Locate the cell with the specified text and output its [X, Y] center coordinate. 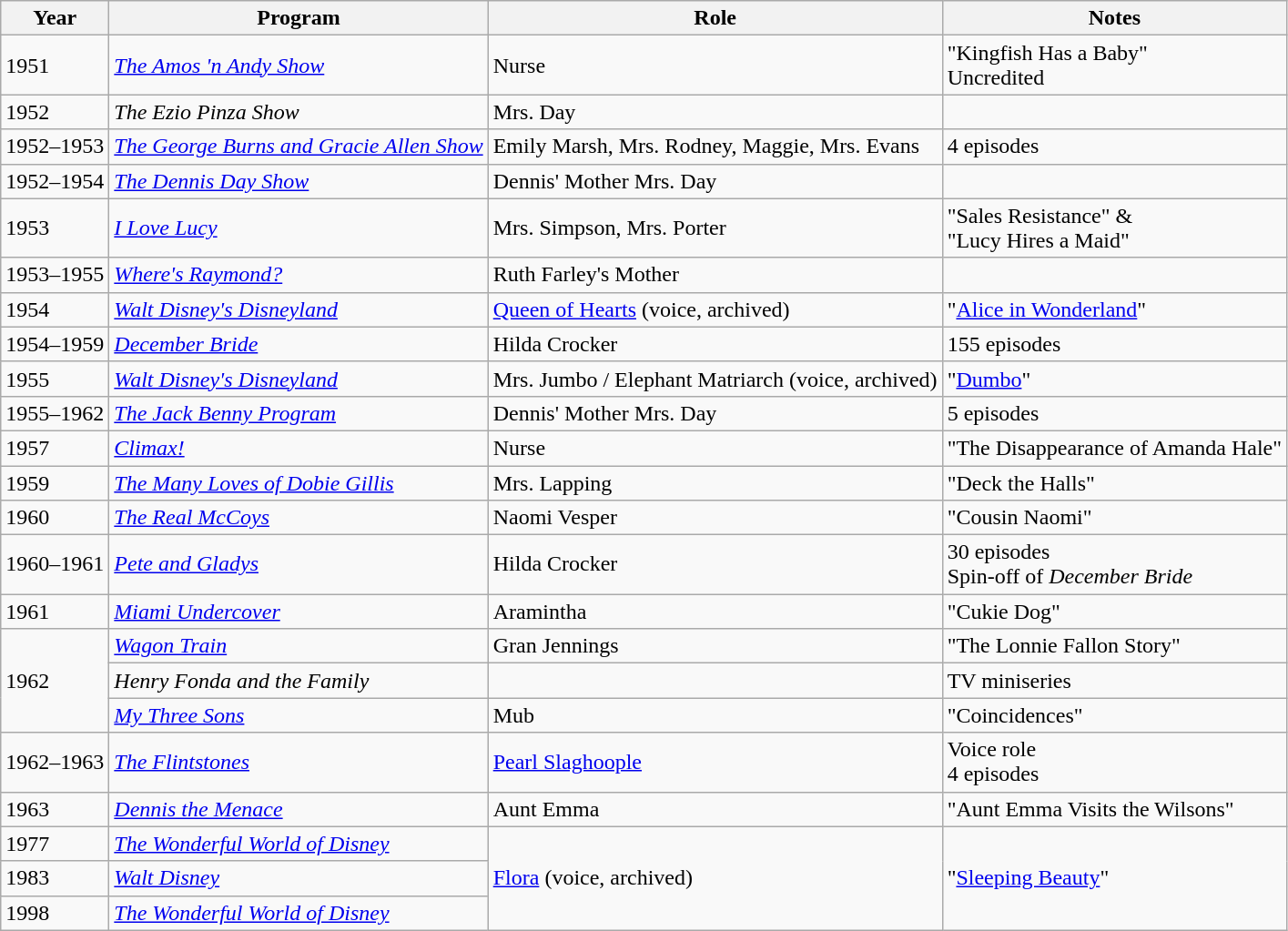
1983 [55, 878]
Henry Fonda and the Family [299, 681]
Wagon Train [299, 646]
The Dennis Day Show [299, 181]
4 episodes [1114, 147]
"Aunt Emma Visits the Wilsons" [1114, 809]
Gran Jennings [715, 646]
Queen of Hearts (voice, archived) [715, 309]
1977 [55, 844]
"The Disappearance of Amanda Hale" [1114, 448]
155 episodes [1114, 344]
1962 [55, 681]
Mrs. Lapping [715, 483]
The Flintstones [299, 763]
"Deck the Halls" [1114, 483]
30 episodes Spin-off of December Bride [1114, 564]
The Jack Benny Program [299, 413]
My Three Sons [299, 715]
Pete and Gladys [299, 564]
I Love Lucy [299, 228]
Year [55, 18]
Mrs. Jumbo / Elephant Matriarch (voice, archived) [715, 379]
The Many Loves of Dobie Gillis [299, 483]
The Amos 'n Andy Show [299, 66]
1963 [55, 809]
1953 [55, 228]
Emily Marsh, Mrs. Rodney, Maggie, Mrs. Evans [715, 147]
Flora (voice, archived) [715, 878]
Role [715, 18]
1952–1954 [55, 181]
Voice role4 episodes [1114, 763]
Mrs. Day [715, 112]
The Real McCoys [299, 518]
The Ezio Pinza Show [299, 112]
TV miniseries [1114, 681]
"Sleeping Beauty" [1114, 878]
1960–1961 [55, 564]
"Kingfish Has a Baby"Uncredited [1114, 66]
December Bride [299, 344]
Walt Disney [299, 878]
1954 [55, 309]
5 episodes [1114, 413]
Where's Raymond? [299, 275]
1952 [55, 112]
1961 [55, 612]
Aramintha [715, 612]
Naomi Vesper [715, 518]
1951 [55, 66]
1957 [55, 448]
1959 [55, 483]
Aunt Emma [715, 809]
1998 [55, 913]
Program [299, 18]
"Sales Resistance" & "Lucy Hires a Maid" [1114, 228]
1960 [55, 518]
Climax! [299, 448]
Miami Undercover [299, 612]
1953–1955 [55, 275]
Mrs. Simpson, Mrs. Porter [715, 228]
"Cousin Naomi" [1114, 518]
"The Lonnie Fallon Story" [1114, 646]
1955–1962 [55, 413]
"Coincidences" [1114, 715]
1954–1959 [55, 344]
"Dumbo" [1114, 379]
Pearl Slaghoople [715, 763]
"Alice in Wonderland" [1114, 309]
1955 [55, 379]
Notes [1114, 18]
Ruth Farley's Mother [715, 275]
1952–1953 [55, 147]
Dennis the Menace [299, 809]
"Cukie Dog" [1114, 612]
1962–1963 [55, 763]
Mub [715, 715]
The George Burns and Gracie Allen Show [299, 147]
